Return (X, Y) of the center of cell containing provided text 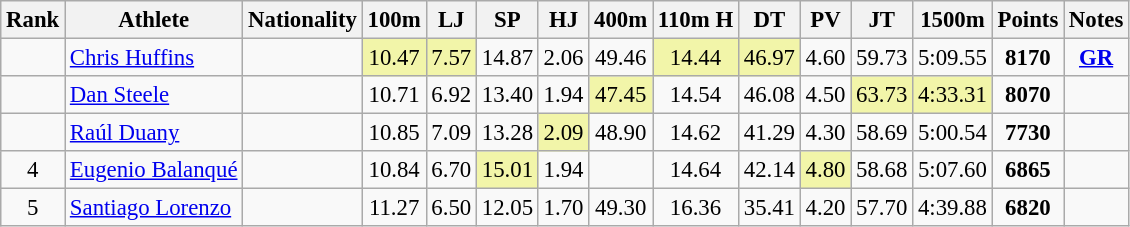
110m H (696, 20)
Dan Steele (154, 95)
14.62 (696, 133)
Rank (33, 20)
58.68 (882, 170)
6865 (1028, 170)
16.36 (696, 208)
8170 (1028, 58)
LJ (451, 20)
41.29 (769, 133)
4.20 (825, 208)
400m (621, 20)
63.73 (882, 95)
10.85 (394, 133)
4.60 (825, 58)
2.06 (563, 58)
7.09 (451, 133)
49.46 (621, 58)
4.50 (825, 95)
Raúl Duany (154, 133)
57.70 (882, 208)
15.01 (507, 170)
100m (394, 20)
PV (825, 20)
5:00.54 (953, 133)
7730 (1028, 133)
7.57 (451, 58)
HJ (563, 20)
12.05 (507, 208)
4 (33, 170)
8070 (1028, 95)
14.87 (507, 58)
4.30 (825, 133)
Notes (1096, 20)
10.47 (394, 58)
14.44 (696, 58)
6820 (1028, 208)
14.64 (696, 170)
14.54 (696, 95)
49.30 (621, 208)
46.08 (769, 95)
JT (882, 20)
6.50 (451, 208)
DT (769, 20)
10.71 (394, 95)
Eugenio Balanqué (154, 170)
Points (1028, 20)
2.09 (563, 133)
13.28 (507, 133)
6.70 (451, 170)
5 (33, 208)
11.27 (394, 208)
Santiago Lorenzo (154, 208)
SP (507, 20)
59.73 (882, 58)
4:39.88 (953, 208)
1.70 (563, 208)
42.14 (769, 170)
Nationality (302, 20)
Chris Huffins (154, 58)
48.90 (621, 133)
47.45 (621, 95)
13.40 (507, 95)
46.97 (769, 58)
6.92 (451, 95)
GR (1096, 58)
4.80 (825, 170)
Athlete (154, 20)
10.84 (394, 170)
5:09.55 (953, 58)
5:07.60 (953, 170)
4:33.31 (953, 95)
35.41 (769, 208)
58.69 (882, 133)
1500m (953, 20)
